Scan for the cell matching the given text and deliver its [X, Y] coordinate at center. 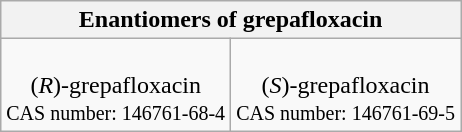
Enantiomers of grepafloxacin [231, 20]
(S)-grepafloxacin CAS number: 146761-69-5 [346, 85]
(R)-grepafloxacin CAS number: 146761-68-4 [116, 85]
